Capture the cell that displays the provided text and extract its [X, Y] central coordinate. 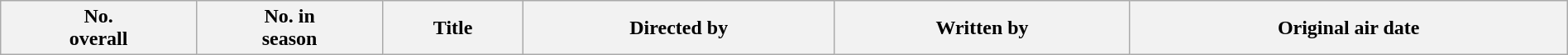
Directed by [678, 28]
No.overall [99, 28]
Title [453, 28]
Written by [982, 28]
No. inseason [289, 28]
Original air date [1348, 28]
